Return (x, y) of the center of cell containing provided text 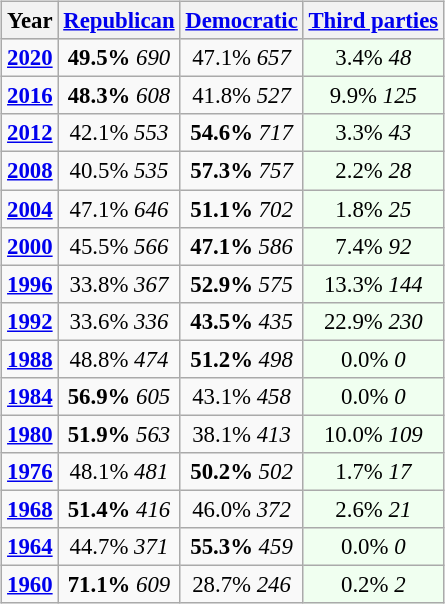
Democratic (242, 21)
1984 (30, 396)
Third parties (373, 21)
2008 (30, 171)
43.1% 458 (242, 396)
48.1% 481 (119, 472)
43.5% 435 (242, 321)
51.1% 702 (242, 209)
9.9% 125 (373, 96)
51.9% 563 (119, 434)
54.6% 717 (242, 133)
2012 (30, 133)
51.4% 416 (119, 509)
52.9% 575 (242, 284)
33.6% 336 (119, 321)
1992 (30, 321)
Year (30, 21)
55.3% 459 (242, 547)
47.1% 586 (242, 246)
2.2% 28 (373, 171)
3.3% 43 (373, 133)
42.1% 553 (119, 133)
Republican (119, 21)
40.5% 535 (119, 171)
0.2% 2 (373, 584)
38.1% 413 (242, 434)
2000 (30, 246)
71.1% 609 (119, 584)
2016 (30, 96)
1988 (30, 359)
3.4% 48 (373, 58)
10.0% 109 (373, 434)
1968 (30, 509)
47.1% 657 (242, 58)
2004 (30, 209)
28.7% 246 (242, 584)
1996 (30, 284)
22.9% 230 (373, 321)
48.8% 474 (119, 359)
13.3% 144 (373, 284)
1960 (30, 584)
49.5% 690 (119, 58)
48.3% 608 (119, 96)
41.8% 527 (242, 96)
33.8% 367 (119, 284)
47.1% 646 (119, 209)
2020 (30, 58)
1964 (30, 547)
44.7% 371 (119, 547)
1.8% 25 (373, 209)
46.0% 372 (242, 509)
1976 (30, 472)
1.7% 17 (373, 472)
56.9% 605 (119, 396)
2.6% 21 (373, 509)
45.5% 566 (119, 246)
51.2% 498 (242, 359)
7.4% 92 (373, 246)
1980 (30, 434)
57.3% 757 (242, 171)
50.2% 502 (242, 472)
